Output the (X, Y) coordinate of the center of the cell containing the given text.  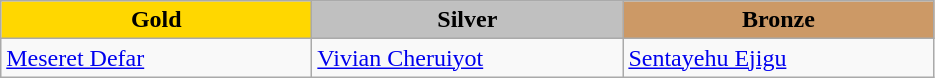
Vivian Cheruiyot (468, 58)
Gold (156, 20)
Silver (468, 20)
Sentayehu Ejigu (778, 58)
Bronze (778, 20)
Meseret Defar (156, 58)
